Detect which cell encompasses the target text, then output its [X, Y] center coordinate. 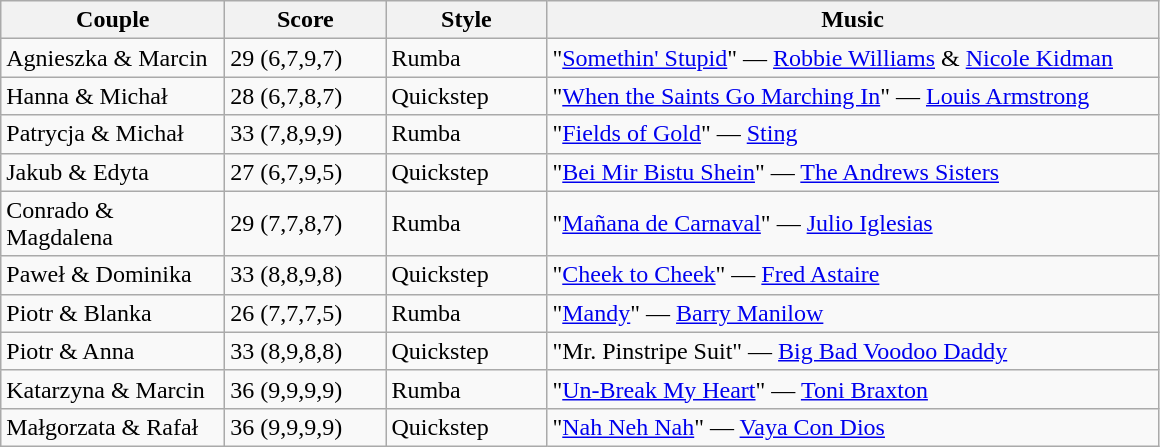
29 (6,7,9,7) [306, 58]
"Mandy" — Barry Manilow [852, 313]
"When the Saints Go Marching In" — Louis Armstrong [852, 96]
Conrado & Magdalena [113, 224]
Katarzyna & Marcin [113, 389]
33 (7,8,9,9) [306, 134]
Jakub & Edyta [113, 172]
26 (7,7,7,5) [306, 313]
33 (8,9,8,8) [306, 351]
28 (6,7,8,7) [306, 96]
"Mañana de Carnaval" — Julio Iglesias [852, 224]
29 (7,7,8,7) [306, 224]
"Fields of Gold" — Sting [852, 134]
Agnieszka & Marcin [113, 58]
"Cheek to Cheek" — Fred Astaire [852, 275]
Piotr & Blanka [113, 313]
Music [852, 20]
"Mr. Pinstripe Suit" — Big Bad Voodoo Daddy [852, 351]
Piotr & Anna [113, 351]
Patrycja & Michał [113, 134]
Paweł & Dominika [113, 275]
27 (6,7,9,5) [306, 172]
"Un-Break My Heart" — Toni Braxton [852, 389]
Couple [113, 20]
"Nah Neh Nah" — Vaya Con Dios [852, 427]
Score [306, 20]
"Somethin' Stupid" — Robbie Williams & Nicole Kidman [852, 58]
Style [466, 20]
Małgorzata & Rafał [113, 427]
Hanna & Michał [113, 96]
33 (8,8,9,8) [306, 275]
"Bei Mir Bistu Shein" — The Andrews Sisters [852, 172]
